Determine the [X, Y] coordinate at the center of the cell enclosing the given text.  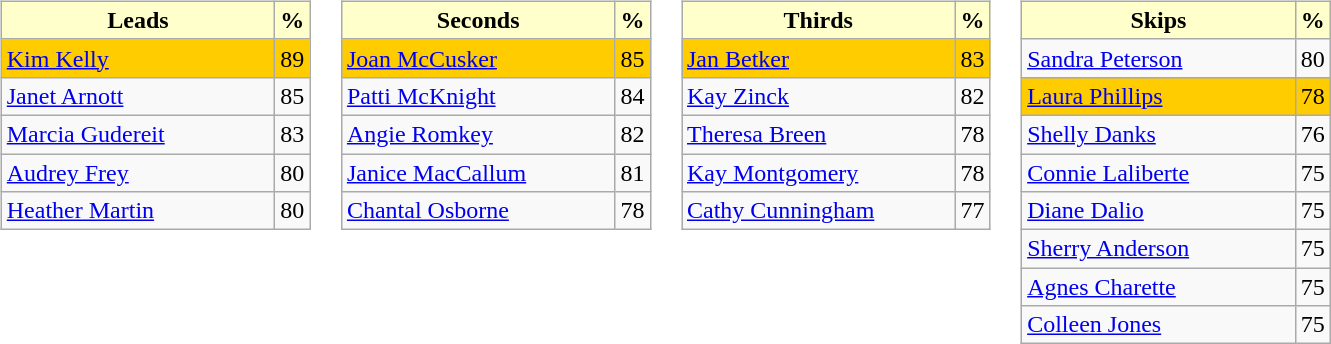
Skips [1159, 20]
Colleen Jones [1159, 325]
Diane Dalio [1159, 211]
Kay Zinck [819, 96]
Angie Romkey [478, 134]
Connie Laliberte [1159, 173]
Patti McKnight [478, 96]
Audrey Frey [138, 173]
Chantal Osborne [478, 211]
Heather Martin [138, 211]
Cathy Cunningham [819, 211]
Kim Kelly [138, 58]
Marcia Gudereit [138, 134]
Shelly Danks [1159, 134]
Leads [138, 20]
Joan McCusker [478, 58]
Janet Arnott [138, 96]
Sherry Anderson [1159, 249]
Seconds [478, 20]
Kay Montgomery [819, 173]
Jan Betker [819, 58]
Laura Phillips [1159, 96]
89 [292, 58]
Janice MacCallum [478, 173]
Sandra Peterson [1159, 58]
Agnes Charette [1159, 287]
Theresa Breen [819, 134]
81 [632, 173]
76 [1312, 134]
84 [632, 96]
Thirds [819, 20]
77 [972, 211]
